Find where the given text appears and provide that cell's center as [X, Y] coordinate. 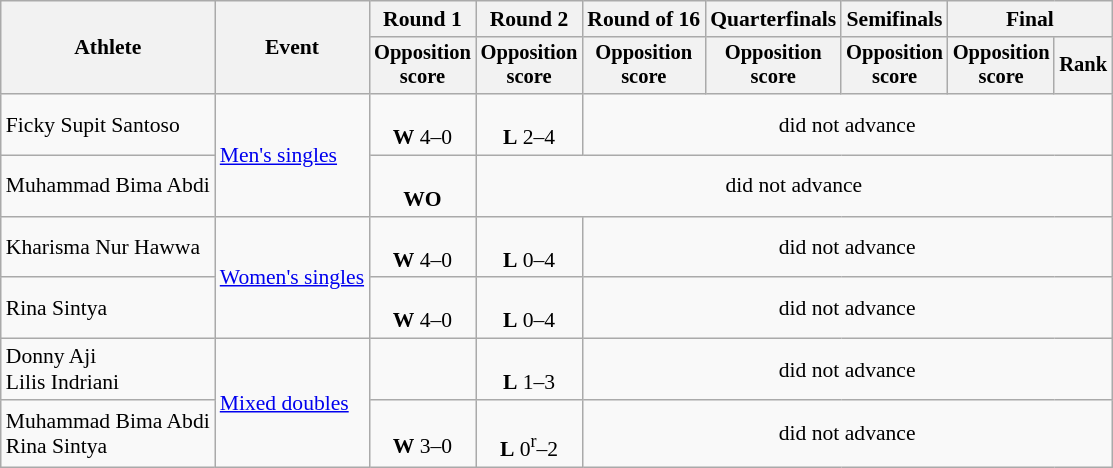
Event [292, 48]
Rina Sintya [108, 308]
WO [422, 186]
Mixed doubles [292, 403]
Women's singles [292, 278]
L 2–4 [530, 124]
Rank [1083, 66]
Round 1 [422, 19]
Quarterfinals [773, 19]
L 0r–2 [530, 434]
Round 2 [530, 19]
Kharisma Nur Hawwa [108, 248]
Ficky Supit Santoso [108, 124]
Final [1030, 19]
W 3–0 [422, 434]
Semifinals [894, 19]
Muhammad Bima AbdiRina Sintya [108, 434]
Muhammad Bima Abdi [108, 186]
Donny AjiLilis Indriani [108, 370]
Round of 16 [644, 19]
Athlete [108, 48]
L 1–3 [530, 370]
Men's singles [292, 155]
